Pinpoint the cell where the given text exists, returning its (x, y) midpoint coordinate. 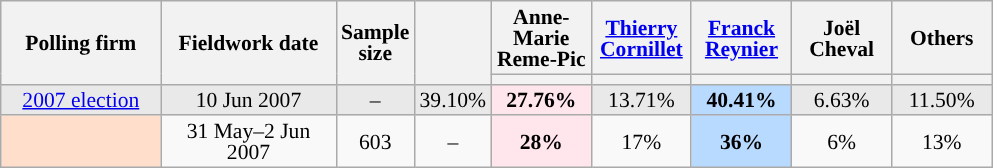
6.63% (842, 100)
27.76% (541, 100)
6% (842, 142)
13% (942, 142)
10 Jun 2007 (248, 100)
2007 election (81, 100)
31 May–2 Jun 2007 (248, 142)
13.71% (641, 100)
Polling firm (81, 42)
39.10% (452, 100)
Samplesize (375, 42)
Fieldwork date (248, 42)
11.50% (942, 100)
28% (541, 142)
40.41% (741, 100)
17% (641, 142)
Others (942, 38)
Thierry Cornillet (641, 38)
603 (375, 142)
36% (741, 142)
Joël Cheval (842, 38)
Franck Reynier (741, 38)
Anne-Marie Reme-Pic (541, 38)
